Return the [X, Y] coordinate for the center point of the cell that contains the specified text.  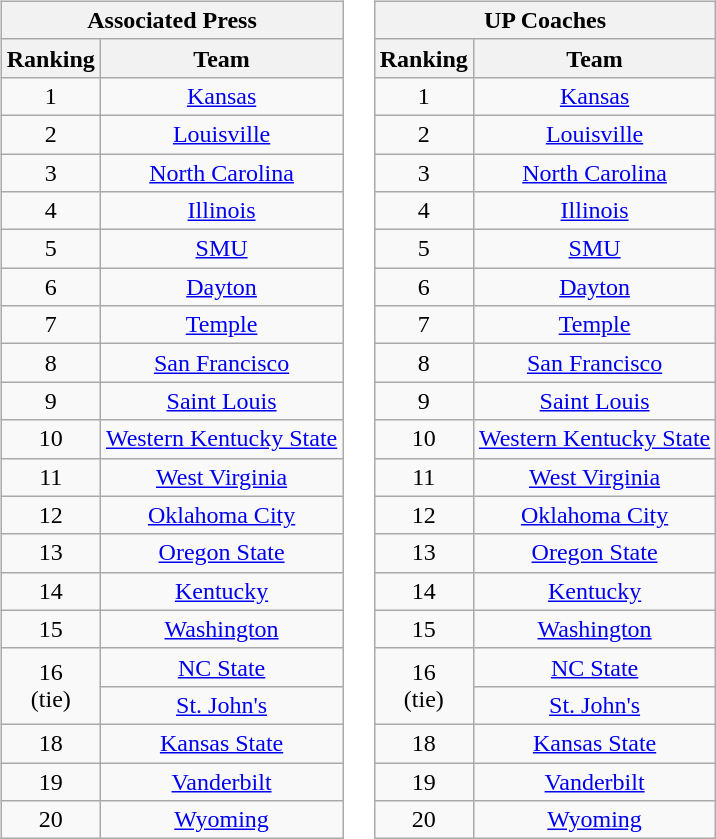
UP Coaches [545, 20]
Associated Press [172, 20]
